Provide the [x, y] coordinate of the cell's center where the given text is located.  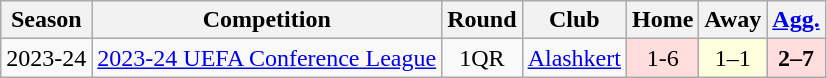
2023-24 [46, 58]
1–1 [733, 58]
Round [482, 20]
Home [662, 20]
Agg. [796, 20]
2023-24 UEFA Conference League [267, 58]
Competition [267, 20]
Club [574, 20]
1-6 [662, 58]
2–7 [796, 58]
Alashkert [574, 58]
Season [46, 20]
Away [733, 20]
1QR [482, 58]
